Find where the given text appears and provide that cell's center as (x, y) coordinate. 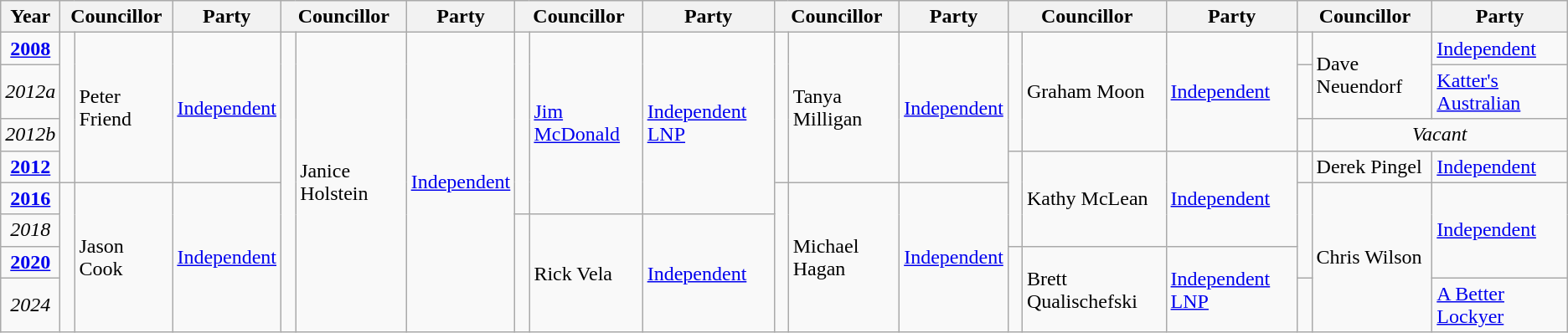
Jim McDonald (586, 124)
Rick Vela (586, 273)
Chris Wilson (1372, 258)
Brett Qualischefski (1094, 289)
Janice Holstein (352, 182)
Peter Friend (124, 107)
Dave Neuendorf (1372, 75)
2012a (30, 92)
Katter's Australian (1499, 92)
Derek Pingel (1372, 166)
2012b (30, 135)
Graham Moon (1094, 92)
Jason Cook (124, 258)
Year (30, 17)
2012 (30, 166)
Kathy McLean (1094, 198)
2016 (30, 198)
Tanya Milligan (844, 107)
Michael Hagan (844, 258)
A Better Lockyer (1499, 305)
Vacant (1439, 135)
2024 (30, 305)
2020 (30, 262)
2008 (30, 49)
2018 (30, 230)
